Determine the [X, Y] coordinate at the center of the cell enclosing the given text.  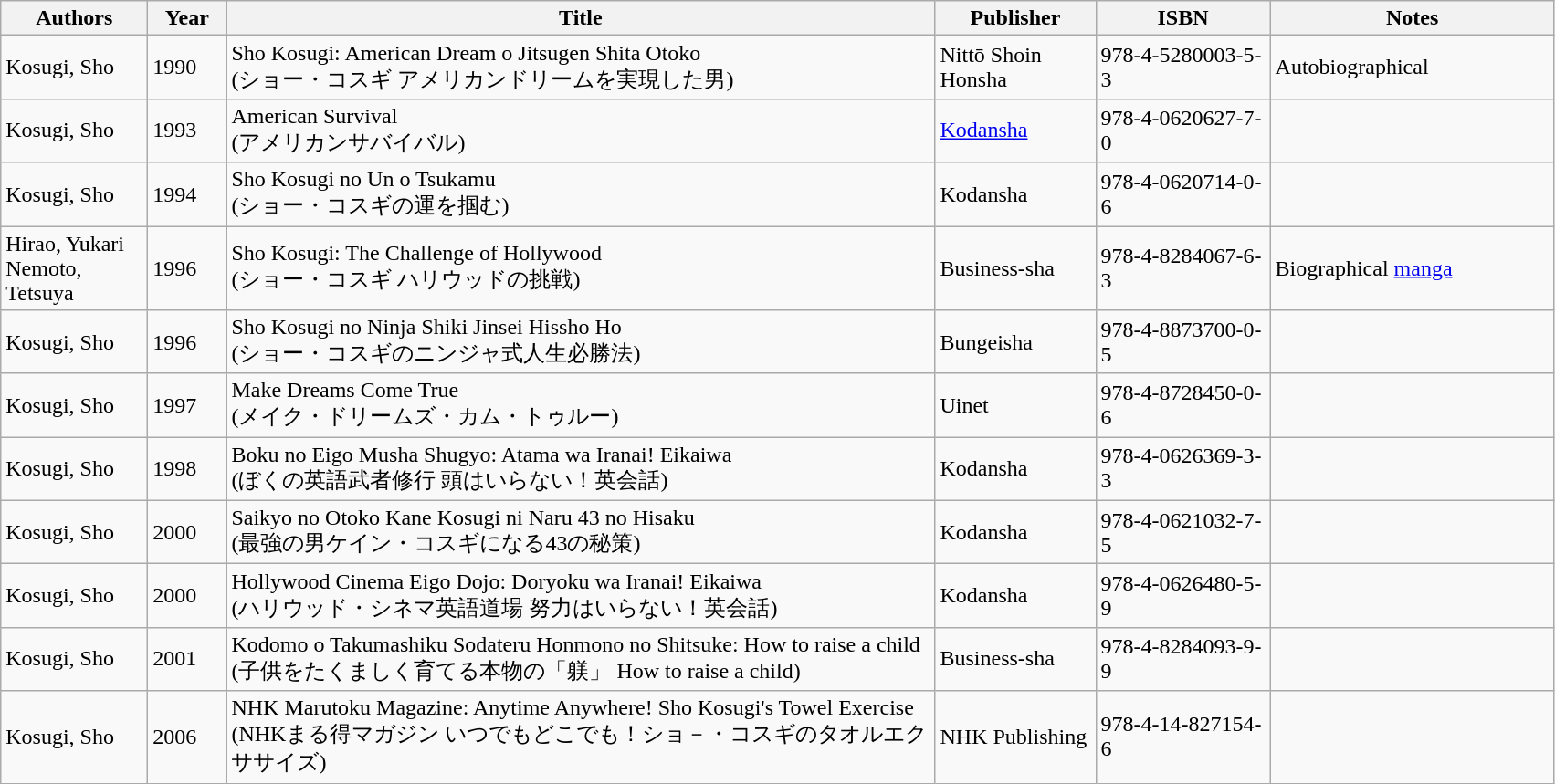
978-4-8284093-9-9 [1183, 659]
Year [187, 18]
Publisher [1015, 18]
Make Dreams Come True(メイク・ドリームズ・カム・トゥルー) [581, 405]
ISBN [1183, 18]
2006 [187, 737]
Nittō Shoin Honsha [1015, 68]
NHK Marutoku Magazine: Anytime Anywhere! Sho Kosugi's Towel Exercise(NHKまる得マガジン いつでもどこでも！ショ－・コスギのタオルエクササイズ) [581, 737]
978-4-0620714-0-6 [1183, 194]
1993 [187, 131]
NHK Publishing [1015, 737]
978-4-0621032-7-5 [1183, 532]
Kodomo o Takumashiku Sodateru Honmono no Shitsuke: How to raise a child(子供をたくましく育てる本物の「躾」 How to raise a child) [581, 659]
Autobiographical [1412, 68]
Bungeisha [1015, 342]
Sho Kosugi: American Dream o Jitsugen Shita Otoko(ショー・コスギ アメリカンドリームを実現した男) [581, 68]
978-4-0620627-7-0 [1183, 131]
Authors [75, 18]
Sho Kosugi no Un o Tsukamu(ショー・コスギの運を掴む) [581, 194]
1990 [187, 68]
Notes [1412, 18]
1997 [187, 405]
Title [581, 18]
Sho Kosugi: The Challenge of Hollywood(ショー・コスギ ハリウッドの挑戦) [581, 268]
Biographical manga [1412, 268]
American Survival(アメリカンサバイバル) [581, 131]
978-4-8728450-0-6 [1183, 405]
978-4-5280003-5-3 [1183, 68]
Uinet [1015, 405]
1994 [187, 194]
1998 [187, 469]
Hirao, YukariNemoto, Tetsuya [75, 268]
978-4-14-827154-6 [1183, 737]
Saikyo no Otoko Kane Kosugi ni Naru 43 no Hisaku(最強の男ケイン・コスギになる43の秘策) [581, 532]
978-4-8284067-6-3 [1183, 268]
Sho Kosugi no Ninja Shiki Jinsei Hissho Ho(ショー・コスギのニンジャ式人生必勝法) [581, 342]
978-4-0626480-5-9 [1183, 596]
2001 [187, 659]
978-4-0626369-3-3 [1183, 469]
Hollywood Cinema Eigo Dojo: Doryoku wa Iranai! Eikaiwa(ハリウッド・シネマ英語道場 努力はいらない！英会話) [581, 596]
Boku no Eigo Musha Shugyo: Atama wa Iranai! Eikaiwa(ぼくの英語武者修行 頭はいらない！英会話) [581, 469]
978-4-8873700-0-5 [1183, 342]
